Find where the given text appears and provide that cell's center as [x, y] coordinate. 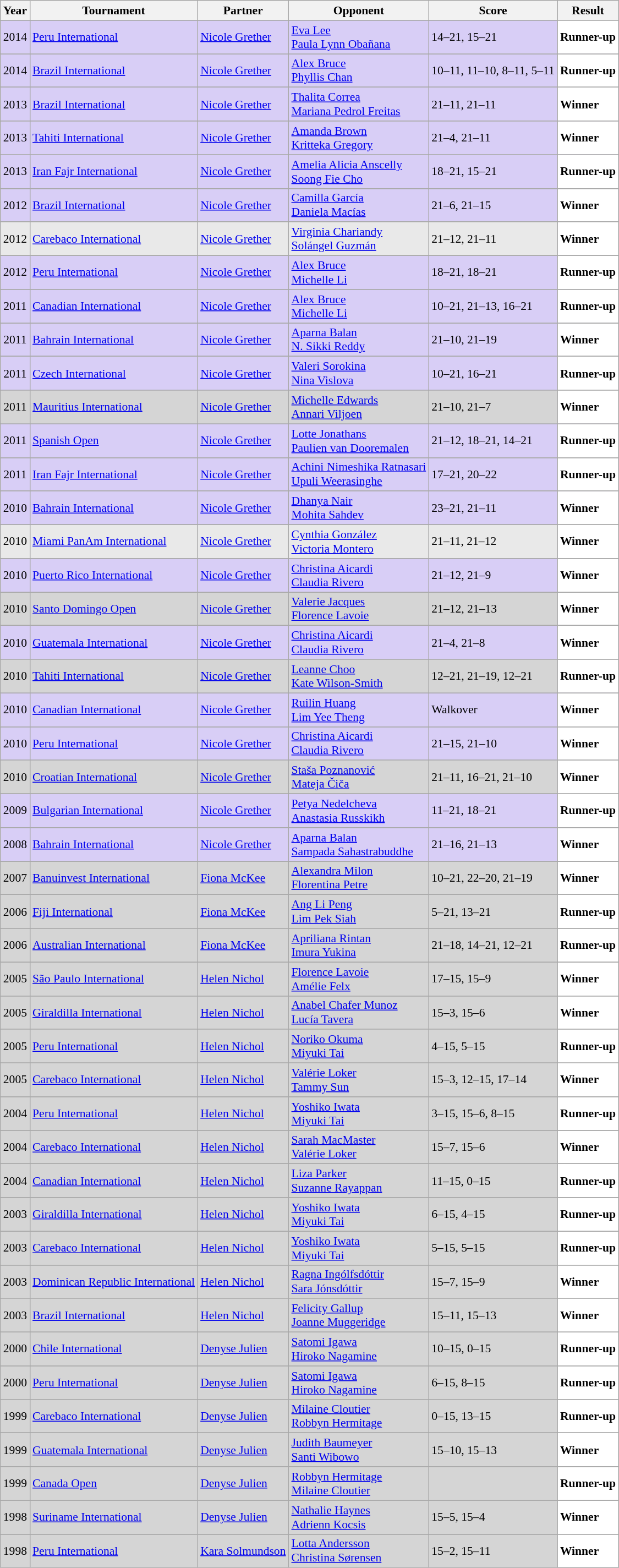
Aparna Balan Sampada Sahastrabuddhe [359, 844]
5–15, 5–15 [493, 1248]
6–15, 8–15 [493, 1383]
Ruilin Huang Lim Yee Theng [359, 710]
Mauritius International [113, 407]
Petya Nedelcheva Anastasia Russkikh [359, 811]
21–6, 21–15 [493, 205]
5–21, 13–21 [493, 911]
15–3, 15–6 [493, 1013]
Chile International [113, 1350]
Achini Nimeshika Ratnasari Upuli Weerasinghe [359, 474]
Leanne Choo Kate Wilson-Smith [359, 676]
Eva Lee Paula Lynn Obañana [359, 37]
Milaine Cloutier Robbyn Hermitage [359, 1417]
Lotta Andersson Christina Sørensen [359, 1551]
15–10, 15–13 [493, 1450]
Miami PanAm International [113, 542]
Fiji International [113, 911]
15–2, 15–11 [493, 1551]
Michelle Edwards Annari Viljoen [359, 407]
18–21, 15–21 [493, 172]
Bulgarian International [113, 811]
Nathalie Haynes Adrienn Kocsis [359, 1517]
2008 [15, 844]
Felicity Gallup Joanne Muggeridge [359, 1315]
17–21, 20–22 [493, 474]
São Paulo International [113, 979]
21–11, 21–12 [493, 542]
Valérie Loker Tammy Sun [359, 1080]
Alexandra Milon Florentina Petre [359, 878]
21–15, 21–10 [493, 743]
Santo Domingo Open [113, 609]
14–21, 15–21 [493, 37]
Amanda Brown Kritteka Gregory [359, 138]
Suriname International [113, 1517]
Virginia Chariandy Solángel Guzmán [359, 239]
Camilla García Daniela Macías [359, 205]
21–12, 21–11 [493, 239]
10–21, 22–20, 21–19 [493, 878]
Croatian International [113, 777]
15–7, 15–9 [493, 1281]
Staša Poznanović Mateja Čiča [359, 777]
Opponent [359, 10]
15–11, 15–13 [493, 1315]
Thalita Correa Mariana Pedrol Freitas [359, 105]
Walkover [493, 710]
Aparna Balan N. Sikki Reddy [359, 340]
Australian International [113, 946]
21–12, 18–21, 14–21 [493, 440]
21–11, 16–21, 21–10 [493, 777]
2009 [15, 811]
21–10, 21–7 [493, 407]
Judith Baumeyer Santi Wibowo [359, 1450]
15–3, 12–15, 17–14 [493, 1080]
Cynthia González Victoria Montero [359, 542]
2007 [15, 878]
Result [588, 10]
0–15, 13–15 [493, 1417]
21–11, 21–11 [493, 105]
Anabel Chafer Munoz Lucía Tavera [359, 1013]
18–21, 18–21 [493, 273]
Dhanya Nair Mohita Sahdev [359, 509]
11–21, 18–21 [493, 811]
Florence Lavoie Amélie Felx [359, 979]
21–16, 21–13 [493, 844]
Sarah MacMaster Valérie Loker [359, 1147]
23–21, 21–11 [493, 509]
Amelia Alicia Anscelly Soong Fie Cho [359, 172]
21–18, 14–21, 12–21 [493, 946]
10–21, 16–21 [493, 373]
Kara Solmundson [243, 1551]
Canada Open [113, 1484]
15–5, 15–4 [493, 1517]
21–4, 21–11 [493, 138]
10–15, 0–15 [493, 1350]
Alex Bruce Phyllis Chan [359, 70]
Liza Parker Suzanne Rayappan [359, 1181]
Noriko Okuma Miyuki Tai [359, 1047]
Lotte Jonathans Paulien van Dooremalen [359, 440]
Valeri Sorokina Nina Vislova [359, 373]
Year [15, 10]
11–15, 0–15 [493, 1181]
Ragna Ingólfsdóttir Sara Jónsdóttir [359, 1281]
15–7, 15–6 [493, 1147]
Spanish Open [113, 440]
Partner [243, 10]
12–21, 21–19, 12–21 [493, 676]
Ang Li Peng Lim Pek Siah [359, 911]
Robbyn Hermitage Milaine Cloutier [359, 1484]
Apriliana Rintan Imura Yukina [359, 946]
10–11, 11–10, 8–11, 5–11 [493, 70]
Dominican Republic International [113, 1281]
Score [493, 10]
Banuinvest International [113, 878]
21–4, 21–8 [493, 643]
Puerto Rico International [113, 576]
Tournament [113, 10]
17–15, 15–9 [493, 979]
Valerie Jacques Florence Lavoie [359, 609]
21–10, 21–19 [493, 340]
3–15, 15–6, 8–15 [493, 1114]
6–15, 4–15 [493, 1214]
21–12, 21–9 [493, 576]
10–21, 21–13, 16–21 [493, 306]
21–12, 21–13 [493, 609]
Czech International [113, 373]
4–15, 5–15 [493, 1047]
